From the cell containing the given text, extract its center point as [x, y] coordinate. 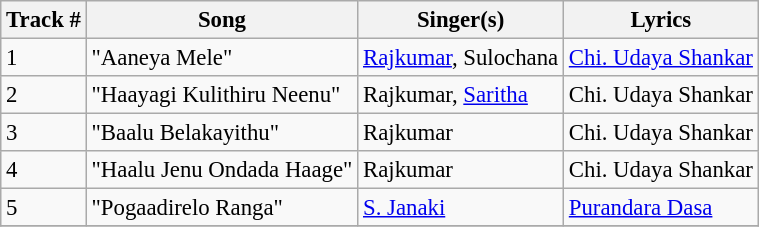
1 [44, 58]
Singer(s) [461, 20]
Track # [44, 20]
4 [44, 170]
"Haayagi Kulithiru Neenu" [222, 95]
2 [44, 95]
3 [44, 133]
"Aaneya Mele" [222, 58]
Rajkumar, Sulochana [461, 58]
Rajkumar, Saritha [461, 95]
"Haalu Jenu Ondada Haage" [222, 170]
Lyrics [662, 20]
5 [44, 208]
"Baalu Belakayithu" [222, 133]
"Pogaadirelo Ranga" [222, 208]
Purandara Dasa [662, 208]
S. Janaki [461, 208]
Song [222, 20]
